Provide the (x, y) coordinate of the cell's center where the given text is located.  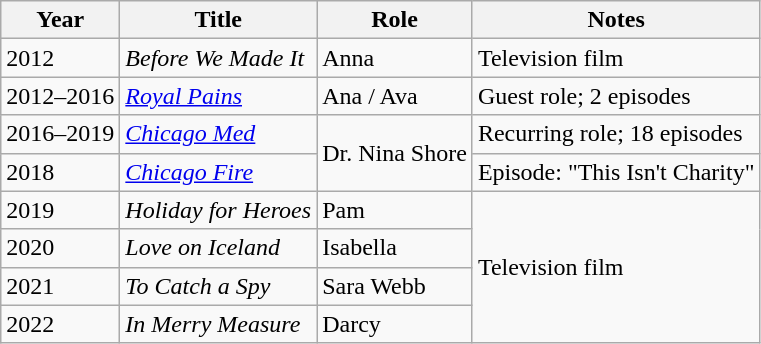
Title (218, 20)
Love on Iceland (218, 248)
Guest role; 2 episodes (616, 96)
Sara Webb (395, 286)
Recurring role; 18 episodes (616, 134)
Year (60, 20)
Isabella (395, 248)
2022 (60, 324)
Ana / Ava (395, 96)
Chicago Med (218, 134)
2021 (60, 286)
Holiday for Heroes (218, 210)
Pam (395, 210)
2012 (60, 58)
Before We Made It (218, 58)
Notes (616, 20)
To Catch a Spy (218, 286)
Anna (395, 58)
2016–2019 (60, 134)
Role (395, 20)
2020 (60, 248)
2012–2016 (60, 96)
Darcy (395, 324)
Dr. Nina Shore (395, 153)
In Merry Measure (218, 324)
Episode: "This Isn't Charity" (616, 172)
Chicago Fire (218, 172)
2019 (60, 210)
2018 (60, 172)
Royal Pains (218, 96)
